Identify which cell holds the provided text, then report its (X, Y) central coordinate. 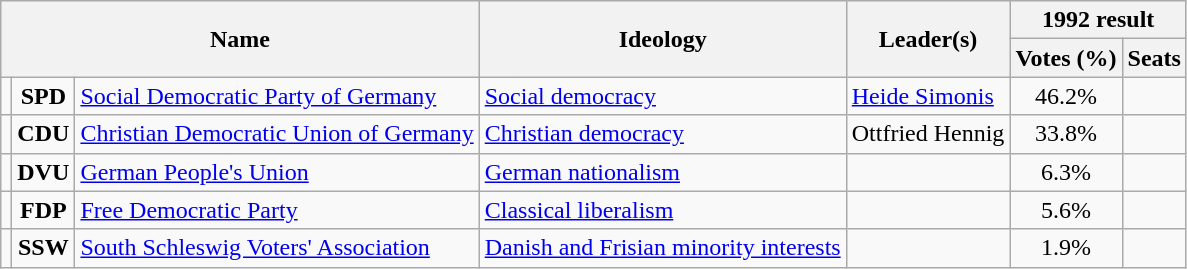
6.3% (1066, 172)
Classical liberalism (662, 210)
Seats (1154, 58)
1.9% (1066, 248)
Votes (%) (1066, 58)
1992 result (1098, 20)
German nationalism (662, 172)
Social Democratic Party of Germany (277, 96)
Heide Simonis (928, 96)
Ideology (662, 39)
DVU (44, 172)
46.2% (1066, 96)
SSW (44, 248)
German People's Union (277, 172)
Social democracy (662, 96)
SPD (44, 96)
33.8% (1066, 134)
Christian Democratic Union of Germany (277, 134)
CDU (44, 134)
FDP (44, 210)
South Schleswig Voters' Association (277, 248)
Leader(s) (928, 39)
5.6% (1066, 210)
Danish and Frisian minority interests (662, 248)
Name (240, 39)
Ottfried Hennig (928, 134)
Christian democracy (662, 134)
Free Democratic Party (277, 210)
